Extract the (X, Y) coordinate from the center of the cell holding the provided text.  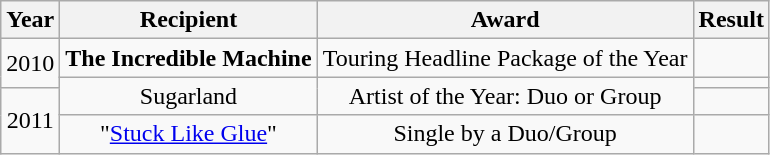
"Stuck Like Glue" (188, 134)
Year (30, 20)
Recipient (188, 20)
Artist of the Year: Duo or Group (505, 96)
Sugarland (188, 96)
Single by a Duo/Group (505, 134)
Touring Headline Package of the Year (505, 58)
2010 (30, 64)
The Incredible Machine (188, 58)
Result (731, 20)
Award (505, 20)
2011 (30, 120)
